Output the (x, y) coordinate of the center of the cell containing the given text.  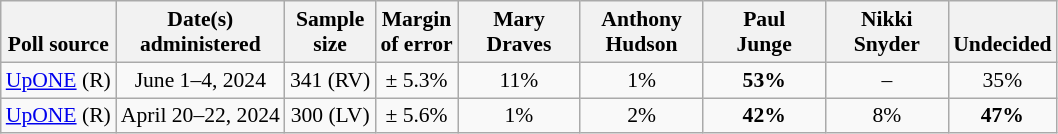
2% (642, 116)
Marginof error (416, 32)
± 5.6% (416, 116)
Samplesize (330, 32)
June 1–4, 2024 (200, 80)
Poll source (58, 32)
11% (520, 80)
MaryDraves (520, 32)
– (886, 80)
8% (886, 116)
Date(s)administered (200, 32)
300 (LV) (330, 116)
341 (RV) (330, 80)
± 5.3% (416, 80)
AnthonyHudson (642, 32)
NikkiSnyder (886, 32)
35% (1002, 80)
47% (1002, 116)
Undecided (1002, 32)
53% (764, 80)
PaulJunge (764, 32)
42% (764, 116)
April 20–22, 2024 (200, 116)
